Determine the (X, Y) coordinate at the center of the cell enclosing the given text.  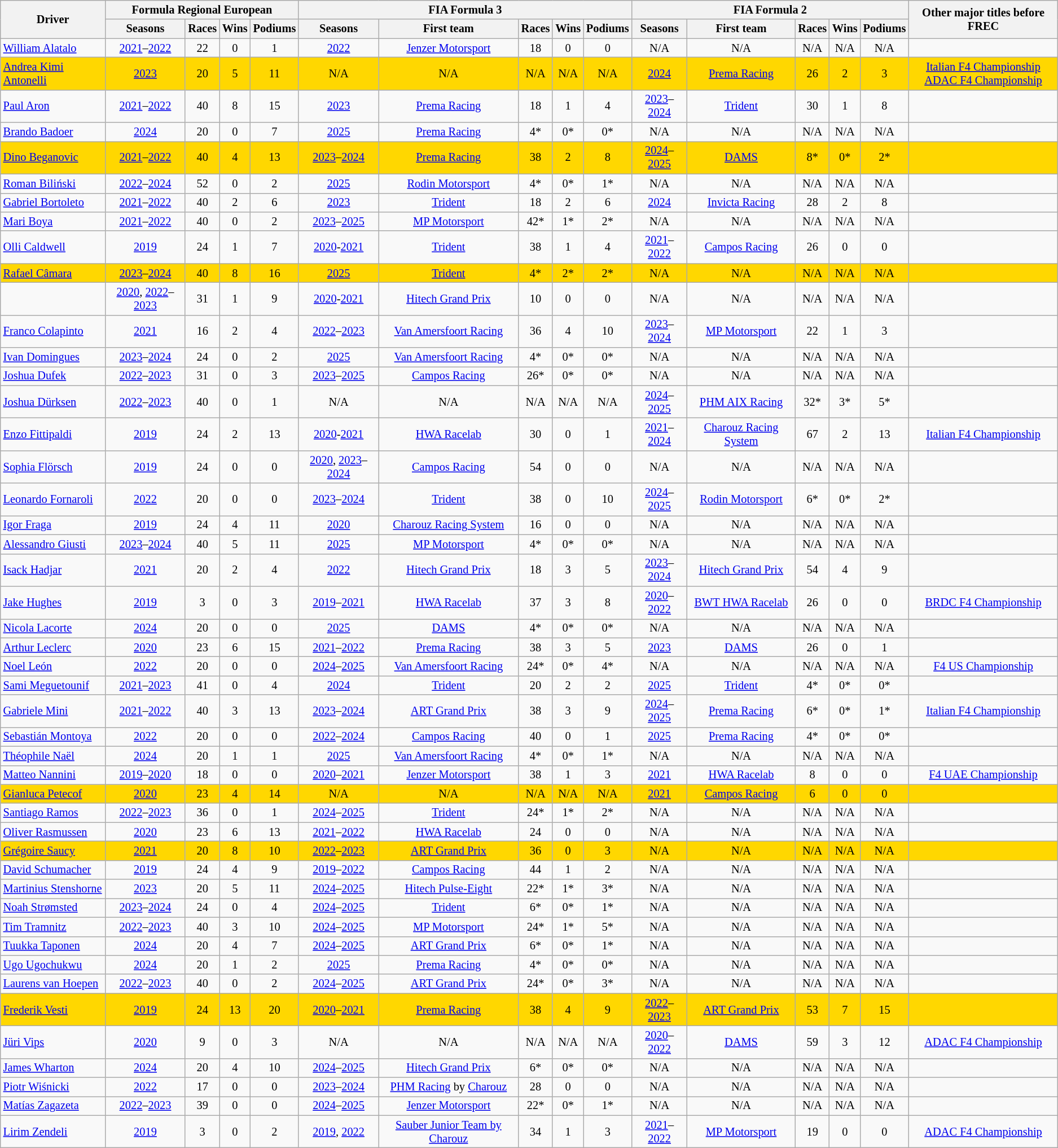
PHM AIX Racing (741, 402)
Igor Fraga (53, 525)
Franco Colapinto (53, 331)
Grégoire Saucy (53, 851)
Santiago Ramos (53, 813)
FIA Formula 2 (771, 10)
Arthur Leclerc (53, 647)
67 (813, 434)
53 (813, 1010)
Andrea Kimi Antonelli (53, 73)
Roman Biliński (53, 183)
2019, 2022 (339, 1132)
Isack Hadjar (53, 570)
Formula Regional European (202, 10)
Gianluca Petecof (53, 794)
Matías Zagazeta (53, 1106)
8* (813, 157)
Nicola Lacorte (53, 628)
Frederik Vesti (53, 1010)
Other major titles before FREC (983, 19)
44 (536, 870)
Lirim Zendeli (53, 1132)
Piotr Wiśnicki (53, 1087)
Gabriele Mini (53, 711)
52 (202, 183)
2021–2023 (146, 685)
Invicta Racing (741, 203)
David Schumacher (53, 870)
2019–2022 (339, 870)
Italian F4 ChampionshipADAC F4 Championship (983, 73)
Ivan Domingues (53, 357)
F4 US Championship (983, 666)
Noah Strømsted (53, 908)
Leonardo Fornaroli (53, 499)
William Alatalo (53, 48)
37 (536, 602)
Sami Meguetounif (53, 685)
Enzo Fittipaldi (53, 434)
Sebastián Montoya (53, 737)
14 (275, 794)
Joshua Dufek (53, 376)
Matteo Nannini (53, 775)
19 (813, 1132)
Martinius Stenshorne (53, 889)
Jüri Vips (53, 1042)
2019–2021 (339, 602)
Mari Boya (53, 221)
Tuukka Taponen (53, 946)
2020, 2023–2024 (339, 467)
BWT HWA Racelab (741, 602)
PHM Racing by Charouz (449, 1087)
Sophia Flörsch (53, 467)
BRDC F4 Championship (983, 602)
Paul Aron (53, 106)
42* (536, 221)
17 (202, 1087)
Rafael Câmara (53, 273)
Alessandro Giusti (53, 544)
James Wharton (53, 1068)
Théophile Naël (53, 756)
Dino Beganovic (53, 157)
Jake Hughes (53, 602)
Olli Caldwell (53, 247)
41 (202, 685)
Brando Badoer (53, 132)
2020, 2022–2023 (146, 299)
Laurens van Hoepen (53, 984)
Tim Tramnitz (53, 927)
32* (813, 402)
FIA Formula 3 (465, 10)
Ugo Ugochukwu (53, 965)
2021–2024 (660, 434)
34 (536, 1132)
39 (202, 1106)
Sauber Junior Team by Charouz (449, 1132)
26* (536, 376)
F4 UAE Championship (983, 775)
2019–2020 (146, 775)
59 (813, 1042)
Gabriel Bortoleto (53, 203)
Driver (53, 19)
12 (885, 1042)
Hitech Pulse-Eight (449, 889)
Oliver Rasmussen (53, 832)
Joshua Dürksen (53, 402)
Noel León (53, 666)
